From the cell containing the given text, extract its center point as [x, y] coordinate. 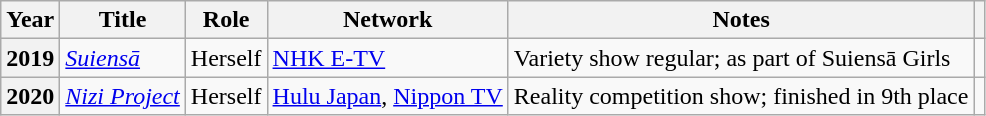
2020 [30, 96]
Notes [741, 20]
2019 [30, 58]
Variety show regular; as part of Suiensā Girls [741, 58]
Year [30, 20]
NHK E-TV [388, 58]
Network [388, 20]
Suiensā [123, 58]
Hulu Japan, Nippon TV [388, 96]
Reality competition show; finished in 9th place [741, 96]
Role [226, 20]
Title [123, 20]
Nizi Project [123, 96]
